Output the [x, y] coordinate of the center of the cell containing the given text.  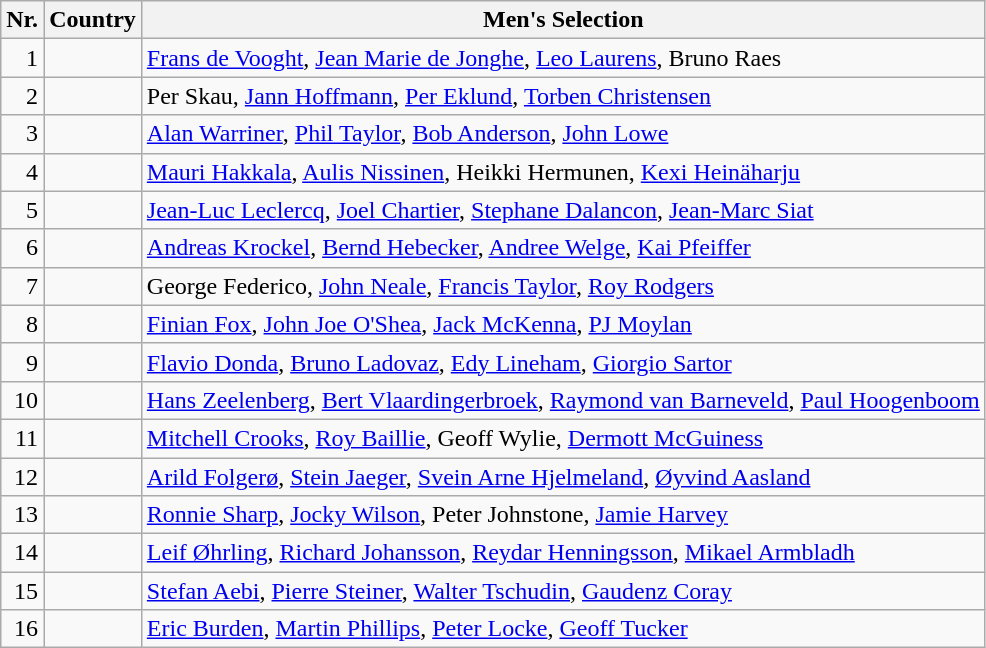
George Federico, John Neale, Francis Taylor, Roy Rodgers [563, 286]
Frans de Vooght, Jean Marie de Jonghe, Leo Laurens, Bruno Raes [563, 58]
Nr. [22, 20]
Flavio Donda, Bruno Ladovaz, Edy Lineham, Giorgio Sartor [563, 362]
Andreas Krockel, Bernd Hebecker, Andree Welge, Kai Pfeiffer [563, 248]
14 [22, 553]
Mauri Hakkala, Aulis Nissinen, Heikki Hermunen, Kexi Heinäharju [563, 172]
16 [22, 629]
15 [22, 591]
Finian Fox, John Joe O'Shea, Jack McKenna, PJ Moylan [563, 324]
Ronnie Sharp, Jocky Wilson, Peter Johnstone, Jamie Harvey [563, 515]
Country [93, 20]
2 [22, 96]
3 [22, 134]
Alan Warriner, Phil Taylor, Bob Anderson, John Lowe [563, 134]
13 [22, 515]
Leif Øhrling, Richard Johansson, Reydar Henningsson, Mikael Armbladh [563, 553]
1 [22, 58]
11 [22, 438]
Eric Burden, Martin Phillips, Peter Locke, Geoff Tucker [563, 629]
8 [22, 324]
Jean-Luc Leclercq, Joel Chartier, Stephane Dalancon, Jean-Marc Siat [563, 210]
12 [22, 477]
Stefan Aebi, Pierre Steiner, Walter Tschudin, Gaudenz Coray [563, 591]
10 [22, 400]
5 [22, 210]
7 [22, 286]
Hans Zeelenberg, Bert Vlaardingerbroek, Raymond van Barneveld, Paul Hoogenboom [563, 400]
Arild Folgerø, Stein Jaeger, Svein Arne Hjelmeland, Øyvind Aasland [563, 477]
Per Skau, Jann Hoffmann, Per Eklund, Torben Christensen [563, 96]
6 [22, 248]
4 [22, 172]
Men's Selection [563, 20]
9 [22, 362]
Mitchell Crooks, Roy Baillie, Geoff Wylie, Dermott McGuiness [563, 438]
